Scan for the cell matching the given text and deliver its [X, Y] coordinate at center. 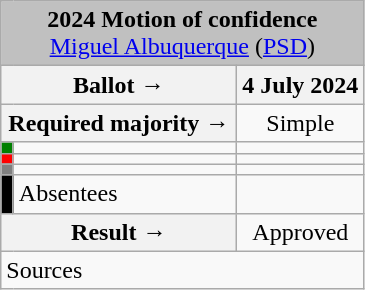
Approved [300, 232]
Simple [300, 123]
2024 Motion of confidenceMiguel Albuquerque (PSD) [182, 34]
Sources [182, 270]
Result → [119, 232]
Required majority → [119, 123]
4 July 2024 [300, 85]
Absentees [125, 194]
Ballot → [119, 85]
